Detect which cell encompasses the target text, then output its (X, Y) center coordinate. 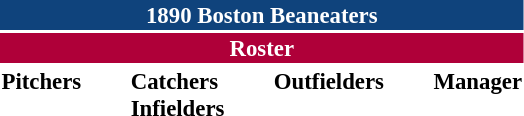
Roster (262, 48)
1890 Boston Beaneaters (262, 15)
